Search for the cell housing the specified text and yield its [x, y] center coordinate. 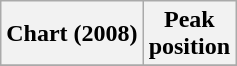
Chart (2008) [72, 34]
Peakposition [189, 34]
